From the cell containing the given text, extract its center point as [x, y] coordinate. 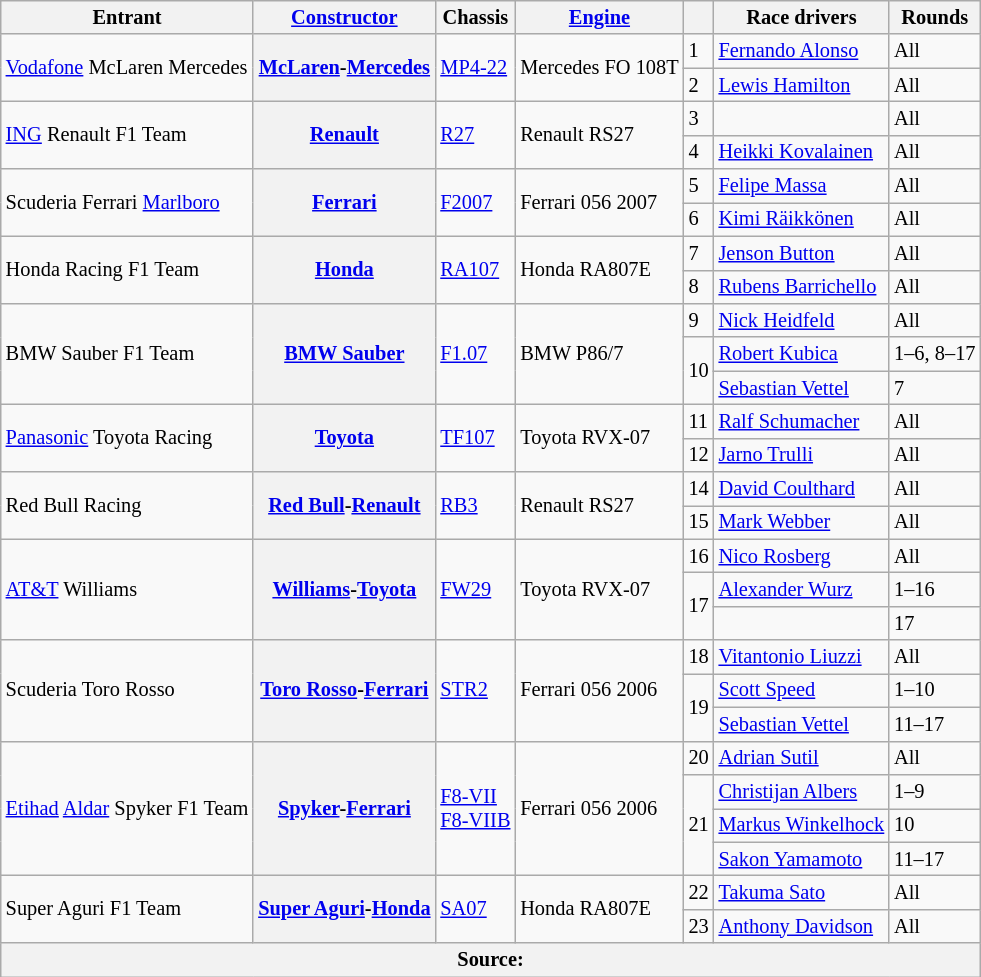
Honda [344, 270]
Anthony Davidson [802, 926]
Scott Speed [802, 690]
2 [699, 85]
Entrant [128, 17]
8 [699, 287]
Spyker-Ferrari [344, 808]
1–10 [934, 690]
Mercedes FO 108T [599, 68]
Adrian Sutil [802, 758]
Toro Rosso-Ferrari [344, 690]
BMW Sauber [344, 354]
Constructor [344, 17]
TF107 [475, 438]
20 [699, 758]
Etihad Aldar Spyker F1 Team [128, 808]
19 [699, 706]
18 [699, 657]
Toyota [344, 438]
Vitantonio Liuzzi [802, 657]
Ferrari 056 2007 [599, 202]
Felipe Massa [802, 186]
1–6, 8–17 [934, 354]
9 [699, 320]
Takuma Sato [802, 892]
Ferrari [344, 202]
F2007 [475, 202]
4 [699, 152]
Rounds [934, 17]
Jenson Button [802, 253]
16 [699, 556]
Race drivers [802, 17]
Alexander Wurz [802, 589]
Fernando Alonso [802, 51]
RB3 [475, 506]
Source: [491, 960]
Engine [599, 17]
Heikki Kovalainen [802, 152]
SA07 [475, 908]
1–16 [934, 589]
Kimi Räikkönen [802, 219]
Vodafone McLaren Mercedes [128, 68]
Sakon Yamamoto [802, 859]
F8-VIIF8-VIIB [475, 808]
Nico Rosberg [802, 556]
Ralf Schumacher [802, 421]
Panasonic Toyota Racing [128, 438]
3 [699, 118]
AT&T Williams [128, 590]
1–9 [934, 791]
21 [699, 824]
Scuderia Toro Rosso [128, 690]
12 [699, 455]
14 [699, 489]
STR2 [475, 690]
McLaren-Mercedes [344, 68]
Christijan Albers [802, 791]
RA107 [475, 270]
11 [699, 421]
6 [699, 219]
Jarno Trulli [802, 455]
Nick Heidfeld [802, 320]
Super Aguri F1 Team [128, 908]
David Coulthard [802, 489]
Markus Winkelhock [802, 825]
5 [699, 186]
F1.07 [475, 354]
Super Aguri-Honda [344, 908]
FW29 [475, 590]
Scuderia Ferrari Marlboro [128, 202]
Honda Racing F1 Team [128, 270]
Robert Kubica [802, 354]
Williams-Toyota [344, 590]
Lewis Hamilton [802, 85]
15 [699, 522]
Red Bull Racing [128, 506]
1 [699, 51]
ING Renault F1 Team [128, 134]
BMW P86/7 [599, 354]
22 [699, 892]
R27 [475, 134]
Chassis [475, 17]
MP4-22 [475, 68]
Renault [344, 134]
Mark Webber [802, 522]
23 [699, 926]
BMW Sauber F1 Team [128, 354]
Rubens Barrichello [802, 287]
Red Bull-Renault [344, 506]
